Capture the cell that displays the provided text and extract its (X, Y) central coordinate. 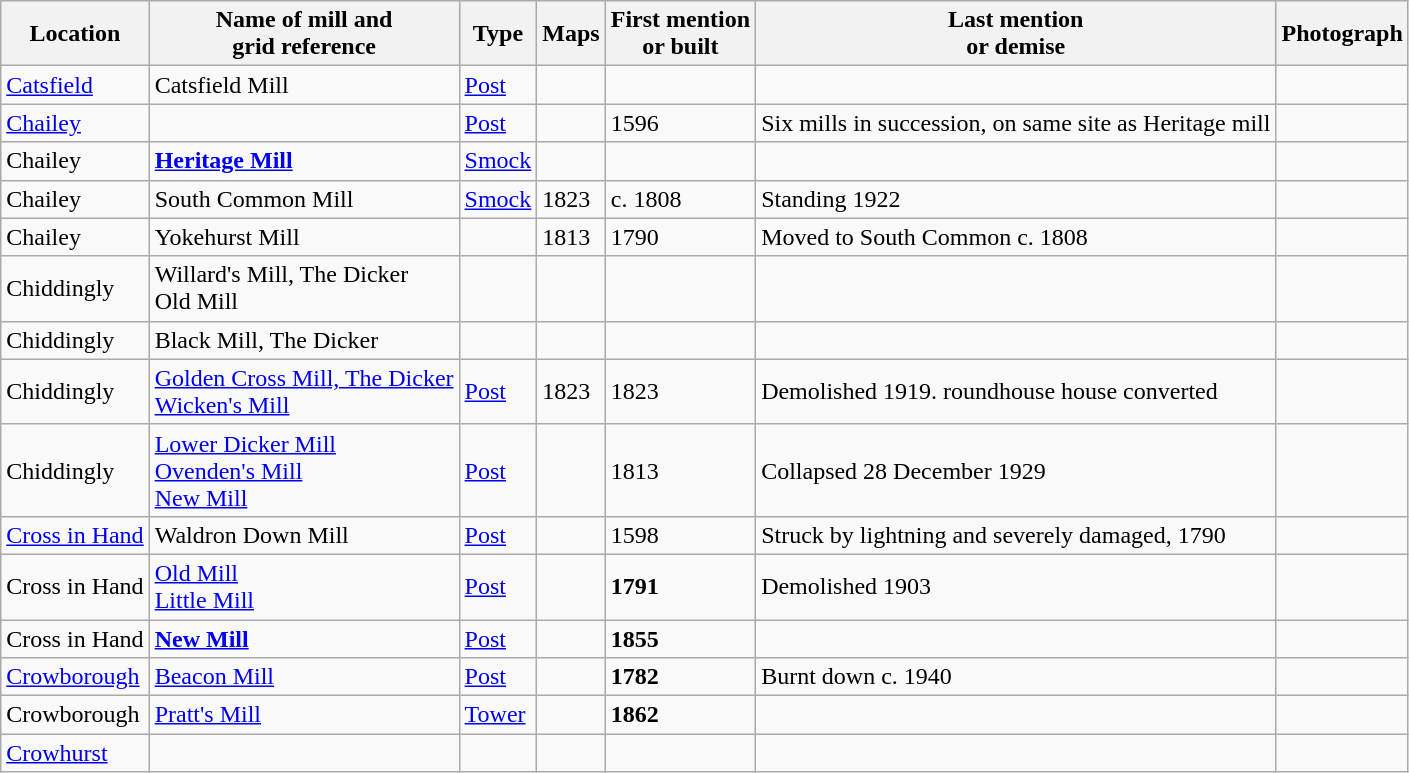
South Common Mill (304, 199)
Last mention or demise (1016, 34)
1862 (680, 715)
Name of mill andgrid reference (304, 34)
Heritage Mill (304, 161)
Type (498, 34)
Burnt down c. 1940 (1016, 677)
Struck by lightning and severely damaged, 1790 (1016, 535)
First mentionor built (680, 34)
Catsfield (75, 85)
c. 1808 (680, 199)
Old MillLittle Mill (304, 586)
Catsfield Mill (304, 85)
Waldron Down Mill (304, 535)
Moved to South Common c. 1808 (1016, 237)
Golden Cross Mill, The DickerWicken's Mill (304, 392)
1790 (680, 237)
1596 (680, 123)
Pratt's Mill (304, 715)
Demolished 1903 (1016, 586)
Tower (498, 715)
Standing 1922 (1016, 199)
1782 (680, 677)
Crowhurst (75, 753)
Black Mill, The Dicker (304, 340)
Lower Dicker MillOvenden's MillNew Mill (304, 470)
New Mill (304, 639)
Beacon Mill (304, 677)
1855 (680, 639)
Photograph (1342, 34)
Location (75, 34)
Willard's Mill, The DickerOld Mill (304, 288)
Six mills in succession, on same site as Heritage mill (1016, 123)
Yokehurst Mill (304, 237)
1791 (680, 586)
Collapsed 28 December 1929 (1016, 470)
Demolished 1919. roundhouse house converted (1016, 392)
Maps (571, 34)
1598 (680, 535)
